Search for the cell housing the specified text and yield its [x, y] center coordinate. 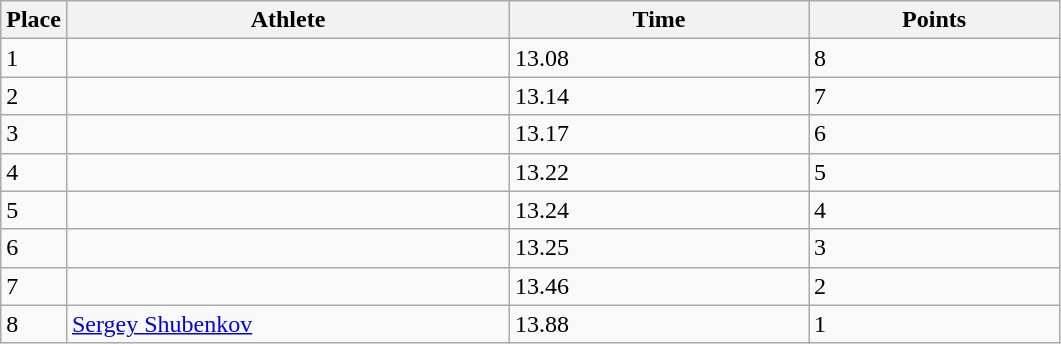
13.25 [660, 248]
13.14 [660, 96]
13.08 [660, 58]
13.17 [660, 134]
13.88 [660, 324]
13.24 [660, 210]
Athlete [288, 20]
Place [34, 20]
Points [934, 20]
13.46 [660, 286]
Time [660, 20]
13.22 [660, 172]
Sergey Shubenkov [288, 324]
